Detect which cell encompasses the target text, then output its (x, y) center coordinate. 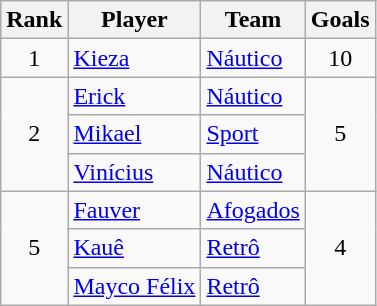
Kauê (134, 248)
Fauver (134, 210)
Kieza (134, 58)
10 (340, 58)
Sport (253, 134)
Mayco Félix (134, 286)
Goals (340, 20)
Mikael (134, 134)
1 (34, 58)
Team (253, 20)
4 (340, 248)
Rank (34, 20)
Player (134, 20)
Erick (134, 96)
Vinícius (134, 172)
2 (34, 134)
Afogados (253, 210)
